Capture the cell that displays the provided text and extract its [X, Y] central coordinate. 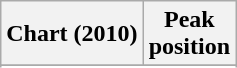
Chart (2010) [72, 34]
Peak position [189, 34]
